From the cell containing the given text, extract its center point as (x, y) coordinate. 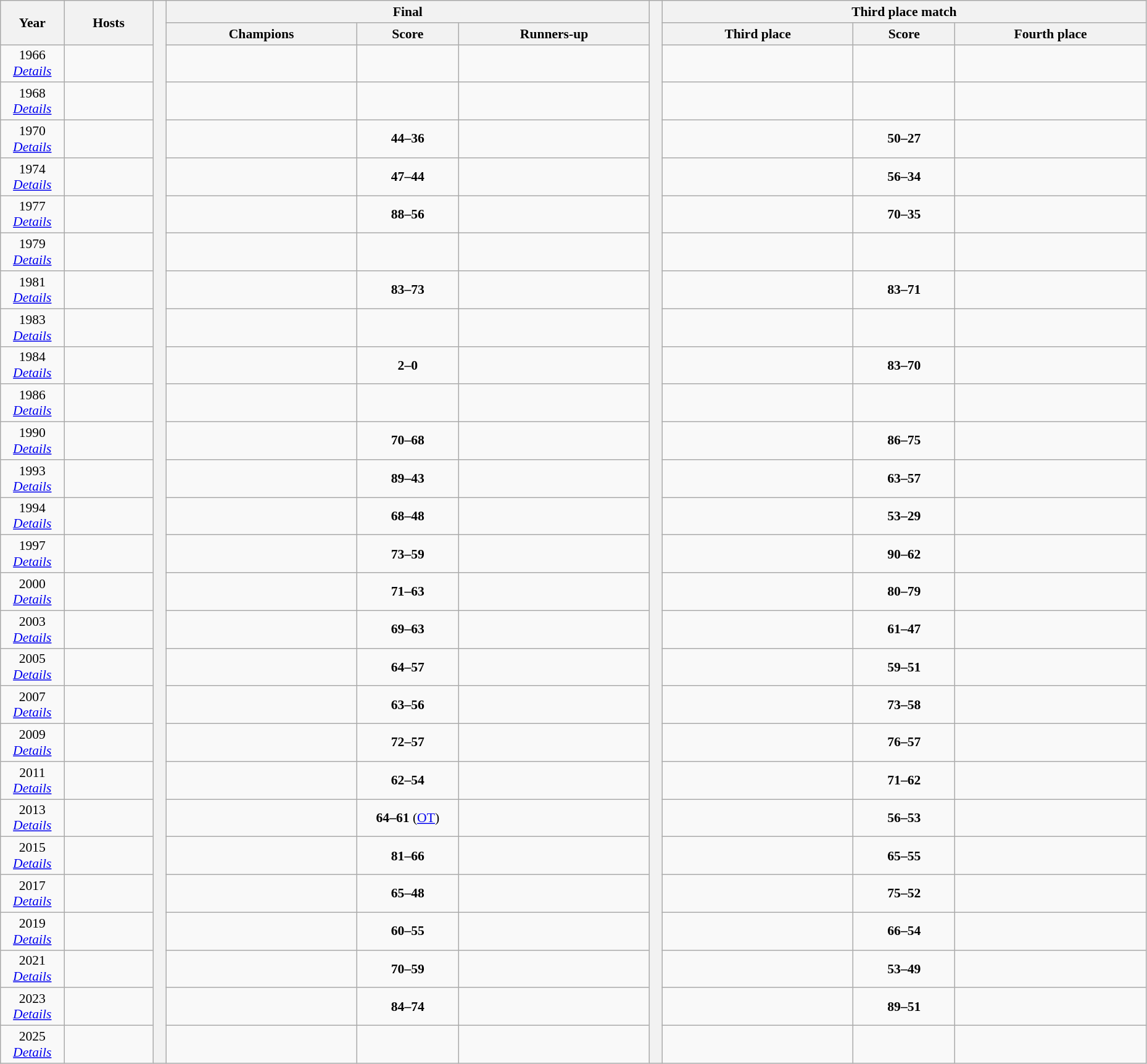
89–51 (905, 1007)
83–71 (905, 290)
Third place (758, 34)
64–57 (407, 667)
2017 Details (32, 894)
73–58 (905, 705)
1986 Details (32, 404)
59–51 (905, 667)
60–55 (407, 931)
86–75 (905, 441)
65–48 (407, 894)
71–63 (407, 591)
2009 Details (32, 743)
68–48 (407, 516)
89–43 (407, 479)
2015 Details (32, 855)
1984 Details (32, 365)
83–73 (407, 290)
56–53 (905, 818)
Champions (262, 34)
1968 Details (32, 101)
63–56 (407, 705)
Runners-up (554, 34)
2023 Details (32, 1007)
1990 Details (32, 441)
81–66 (407, 855)
2019 Details (32, 931)
71–62 (905, 780)
63–57 (905, 479)
2011 Details (32, 780)
1966 Details (32, 63)
90–62 (905, 554)
75–52 (905, 894)
2–0 (407, 365)
Final (408, 12)
2003 Details (32, 630)
1993 Details (32, 479)
83–70 (905, 365)
2005 Details (32, 667)
Hosts (109, 22)
56–34 (905, 177)
80–79 (905, 591)
1979 Details (32, 252)
2000 Details (32, 591)
88–56 (407, 215)
2021 Details (32, 969)
47–44 (407, 177)
53–49 (905, 969)
70–68 (407, 441)
84–74 (407, 1007)
69–63 (407, 630)
1977 Details (32, 215)
2007 Details (32, 705)
62–54 (407, 780)
70–35 (905, 215)
65–55 (905, 855)
1974 Details (32, 177)
Year (32, 22)
72–57 (407, 743)
2025 Details (32, 1044)
53–29 (905, 516)
76–57 (905, 743)
1994 Details (32, 516)
50–27 (905, 139)
1997 Details (32, 554)
Fourth place (1051, 34)
44–36 (407, 139)
73–59 (407, 554)
Third place match (904, 12)
1981 Details (32, 290)
70–59 (407, 969)
2013 Details (32, 818)
64–61 (OT) (407, 818)
1983 Details (32, 327)
66–54 (905, 931)
61–47 (905, 630)
1970 Details (32, 139)
